Scan for the cell matching the given text and deliver its [x, y] coordinate at center. 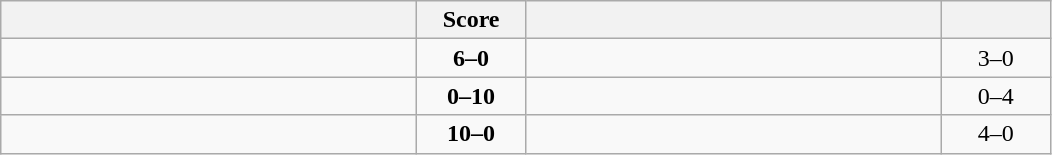
Score [472, 20]
0–4 [996, 96]
6–0 [472, 58]
0–10 [472, 96]
10–0 [472, 134]
4–0 [996, 134]
3–0 [996, 58]
